Determine the (X, Y) coordinate at the center of the cell enclosing the given text.  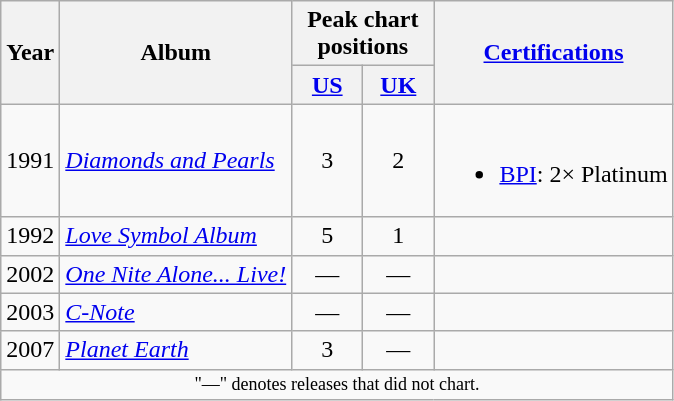
Year (30, 52)
1992 (30, 236)
Love Symbol Album (176, 236)
"—" denotes releases that did not chart. (337, 384)
2003 (30, 312)
2002 (30, 274)
Peak chart positions (363, 34)
Album (176, 52)
One Nite Alone... Live! (176, 274)
C-Note (176, 312)
5 (328, 236)
Certifications (554, 52)
1991 (30, 160)
2 (398, 160)
UK (398, 85)
Planet Earth (176, 350)
2007 (30, 350)
1 (398, 236)
US (328, 85)
Diamonds and Pearls (176, 160)
BPI: 2× Platinum (554, 160)
